Detect which cell encompasses the target text, then output its [x, y] center coordinate. 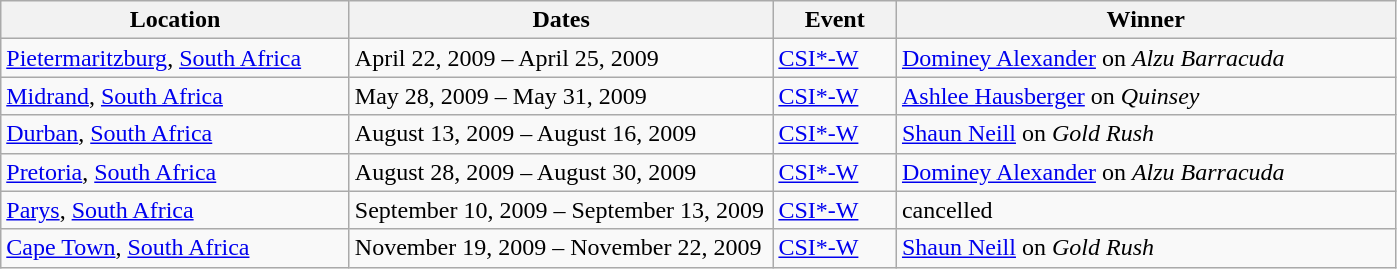
Location [176, 20]
May 28, 2009 – May 31, 2009 [561, 96]
Cape Town, South Africa [176, 248]
September 10, 2009 – September 13, 2009 [561, 210]
Pretoria, South Africa [176, 172]
Midrand, South Africa [176, 96]
April 22, 2009 – April 25, 2009 [561, 58]
Pietermaritzburg, South Africa [176, 58]
November 19, 2009 – November 22, 2009 [561, 248]
cancelled [1146, 210]
Ashlee Hausberger on Quinsey [1146, 96]
August 28, 2009 – August 30, 2009 [561, 172]
Durban, South Africa [176, 134]
August 13, 2009 – August 16, 2009 [561, 134]
Event [835, 20]
Winner [1146, 20]
Dates [561, 20]
Parys, South Africa [176, 210]
